Capture the cell that displays the provided text and extract its [X, Y] central coordinate. 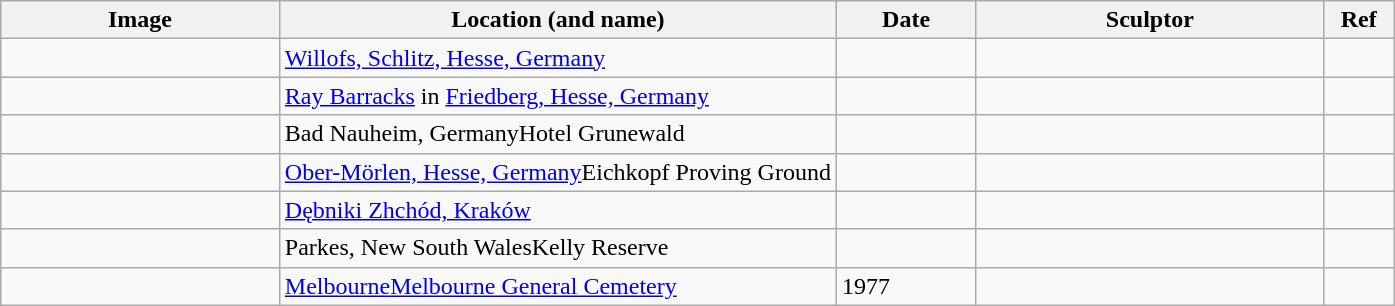
MelbourneMelbourne General Cemetery [558, 286]
Parkes, New South WalesKelly Reserve [558, 248]
Date [906, 20]
Willofs, Schlitz, Hesse, Germany [558, 58]
1977 [906, 286]
Image [140, 20]
Location (and name) [558, 20]
Ober-Mörlen, Hesse, GermanyEichkopf Proving Ground [558, 172]
Bad Nauheim, GermanyHotel Grunewald [558, 134]
Ray Barracks in Friedberg, Hesse, Germany [558, 96]
Ref [1359, 20]
Sculptor [1150, 20]
Dębniki Zhchód, Kraków [558, 210]
